Find where the given text appears and provide that cell's center as (X, Y) coordinate. 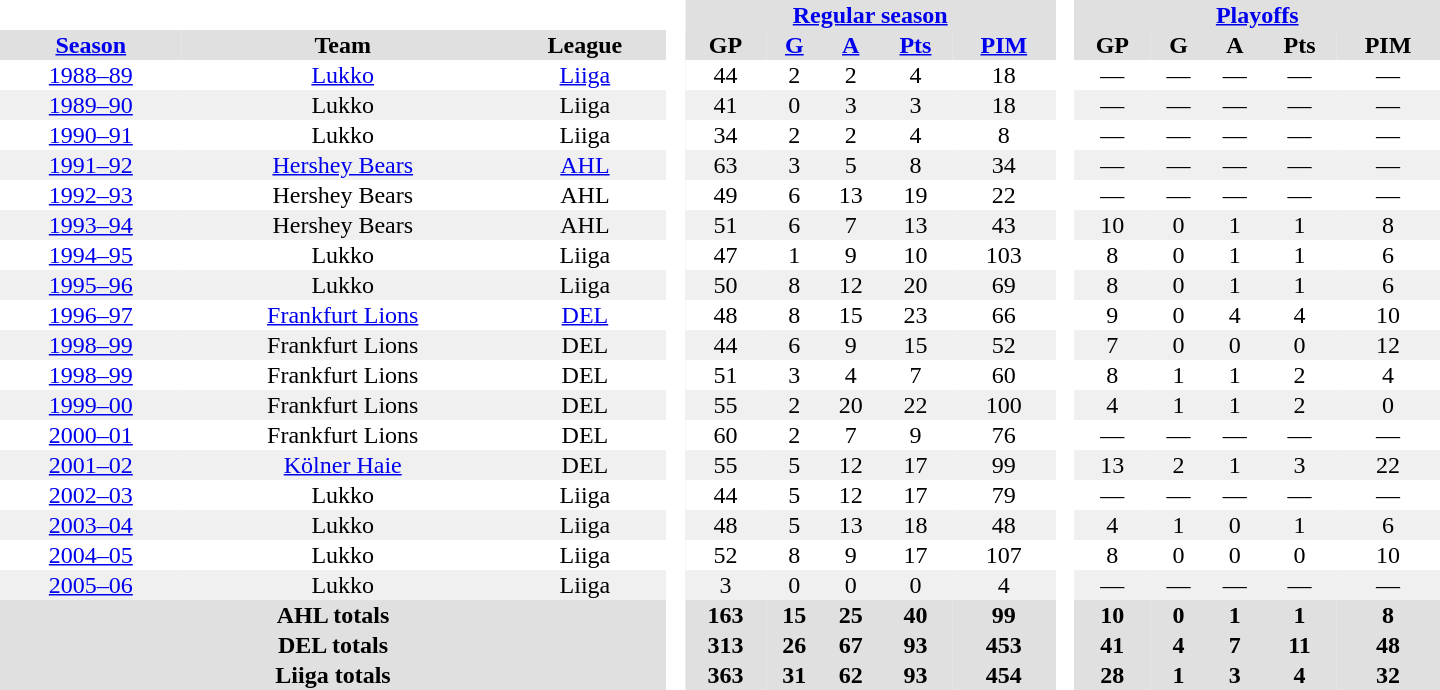
1989–90 (91, 105)
AHL totals (333, 615)
43 (1004, 225)
66 (1004, 315)
1992–93 (91, 195)
Regular season (870, 15)
Liiga totals (333, 675)
19 (916, 195)
62 (851, 675)
1995–96 (91, 285)
2005–06 (91, 585)
1990–91 (91, 135)
11 (1300, 645)
Kölner Haie (343, 465)
DEL totals (333, 645)
2004–05 (91, 555)
1991–92 (91, 165)
2003–04 (91, 525)
25 (851, 615)
League (585, 45)
313 (726, 645)
50 (726, 285)
1988–89 (91, 75)
2002–03 (91, 495)
26 (794, 645)
107 (1004, 555)
Playoffs (1257, 15)
2000–01 (91, 435)
163 (726, 615)
1999–00 (91, 405)
Team (343, 45)
47 (726, 255)
454 (1004, 675)
49 (726, 195)
103 (1004, 255)
31 (794, 675)
32 (1388, 675)
100 (1004, 405)
76 (1004, 435)
23 (916, 315)
363 (726, 675)
69 (1004, 285)
453 (1004, 645)
1993–94 (91, 225)
2001–02 (91, 465)
67 (851, 645)
40 (916, 615)
79 (1004, 495)
Season (91, 45)
63 (726, 165)
1996–97 (91, 315)
1994–95 (91, 255)
28 (1112, 675)
